Determine the [X, Y] coordinate at the center of the cell enclosing the given text.  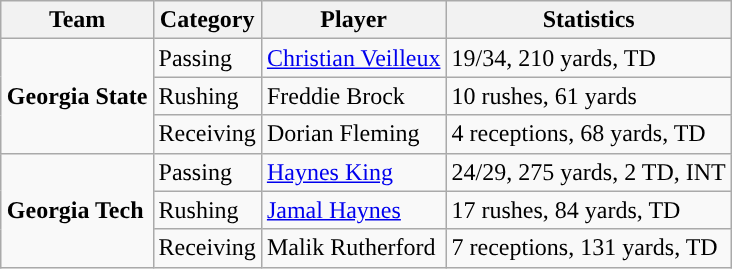
Dorian Fleming [354, 134]
Malik Rutherford [354, 248]
Haynes King [354, 172]
4 receptions, 68 yards, TD [588, 134]
7 receptions, 131 yards, TD [588, 248]
19/34, 210 yards, TD [588, 58]
24/29, 275 yards, 2 TD, INT [588, 172]
Team [77, 20]
Georgia Tech [77, 210]
Jamal Haynes [354, 210]
Georgia State [77, 96]
Christian Veilleux [354, 58]
10 rushes, 61 yards [588, 96]
Freddie Brock [354, 96]
17 rushes, 84 yards, TD [588, 210]
Statistics [588, 20]
Category [207, 20]
Player [354, 20]
